Capture the cell that displays the provided text and extract its (x, y) central coordinate. 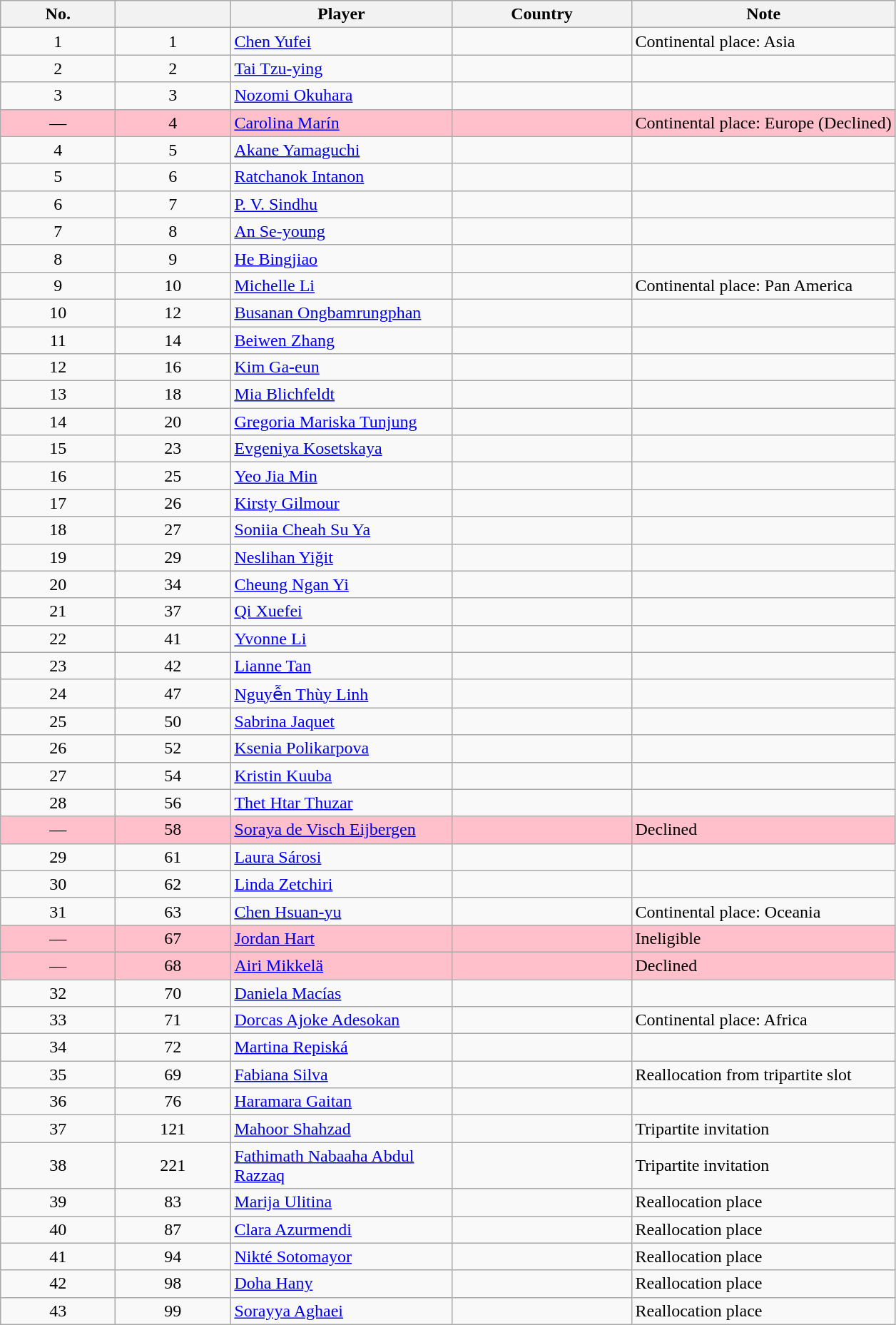
94 (173, 1257)
56 (173, 803)
Continental place: Europe (Declined) (763, 123)
38 (58, 1166)
No. (58, 14)
Clara Azurmendi (341, 1229)
39 (58, 1202)
Haramara Gaitan (341, 1102)
Sorayya Aghaei (341, 1311)
50 (173, 721)
22 (58, 639)
33 (58, 1020)
Dorcas Ajoke Adesokan (341, 1020)
Laura Sárosi (341, 857)
35 (58, 1075)
Fabiana Silva (341, 1075)
Beiwen Zhang (341, 340)
Kirsty Gilmour (341, 503)
87 (173, 1229)
Fathimath Nabaaha Abdul Razzaq (341, 1166)
Note (763, 14)
Cheung Ngan Yi (341, 584)
Carolina Marín (341, 123)
Nguyễn Thùy Linh (341, 694)
69 (173, 1075)
61 (173, 857)
28 (58, 803)
An Se-young (341, 231)
98 (173, 1284)
62 (173, 884)
52 (173, 748)
Martina Repiská (341, 1047)
31 (58, 911)
11 (58, 340)
Marija Ulitina (341, 1202)
72 (173, 1047)
58 (173, 830)
Linda Zetchiri (341, 884)
43 (58, 1311)
40 (58, 1229)
Lianne Tan (341, 666)
32 (58, 993)
Ratchanok Intanon (341, 177)
17 (58, 503)
Country (542, 14)
Continental place: Oceania (763, 911)
Continental place: Asia (763, 41)
Chen Hsuan-yu (341, 911)
Nozomi Okuhara (341, 96)
Gregoria Mariska Tunjung (341, 422)
Sabrina Jaquet (341, 721)
21 (58, 611)
Busanan Ongbamrungphan (341, 313)
71 (173, 1020)
Continental place: Pan America (763, 285)
70 (173, 993)
121 (173, 1129)
Yeo Jia Min (341, 476)
Soraya de Visch Eijbergen (341, 830)
Ksenia Polikarpova (341, 748)
83 (173, 1202)
Tai Tzu-ying (341, 68)
30 (58, 884)
P. V. Sindhu (341, 204)
Kristin Kuuba (341, 776)
15 (58, 449)
Doha Hany (341, 1284)
68 (173, 965)
24 (58, 694)
67 (173, 938)
Daniela Macías (341, 993)
Ineligible (763, 938)
Player (341, 14)
47 (173, 694)
Reallocation from tripartite slot (763, 1075)
Yvonne Li (341, 639)
Chen Yufei (341, 41)
221 (173, 1166)
Michelle Li (341, 285)
Evgeniya Kosetskaya (341, 449)
19 (58, 557)
Mia Blichfeldt (341, 395)
Soniia Cheah Su Ya (341, 530)
Mahoor Shahzad (341, 1129)
He Bingjiao (341, 258)
13 (58, 395)
Nikté Sotomayor (341, 1257)
Airi Mikkelä (341, 965)
Akane Yamaguchi (341, 150)
Continental place: Africa (763, 1020)
Kim Ga-eun (341, 367)
54 (173, 776)
Thet Htar Thuzar (341, 803)
76 (173, 1102)
Jordan Hart (341, 938)
Neslihan Yiğit (341, 557)
63 (173, 911)
36 (58, 1102)
Qi Xuefei (341, 611)
99 (173, 1311)
